Extract the (x, y) coordinate from the center of the cell holding the provided text.  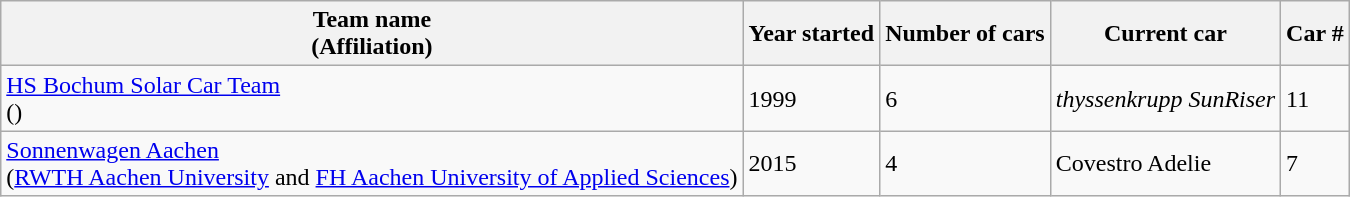
HS Bochum Solar Car Team() (372, 98)
Number of cars (966, 34)
2015 (812, 164)
Current car (1165, 34)
Covestro Adelie (1165, 164)
Team name(Affiliation) (372, 34)
6 (966, 98)
4 (966, 164)
7 (1316, 164)
11 (1316, 98)
1999 (812, 98)
Year started (812, 34)
Sonnenwagen Aachen(RWTH Aachen University and FH Aachen University of Applied Sciences) (372, 164)
thyssenkrupp SunRiser (1165, 98)
Car # (1316, 34)
